Scan for the cell matching the given text and deliver its (X, Y) coordinate at center. 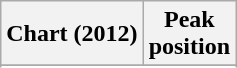
Chart (2012) (72, 34)
Peakposition (189, 34)
